From the cell containing the given text, extract its center point as (X, Y) coordinate. 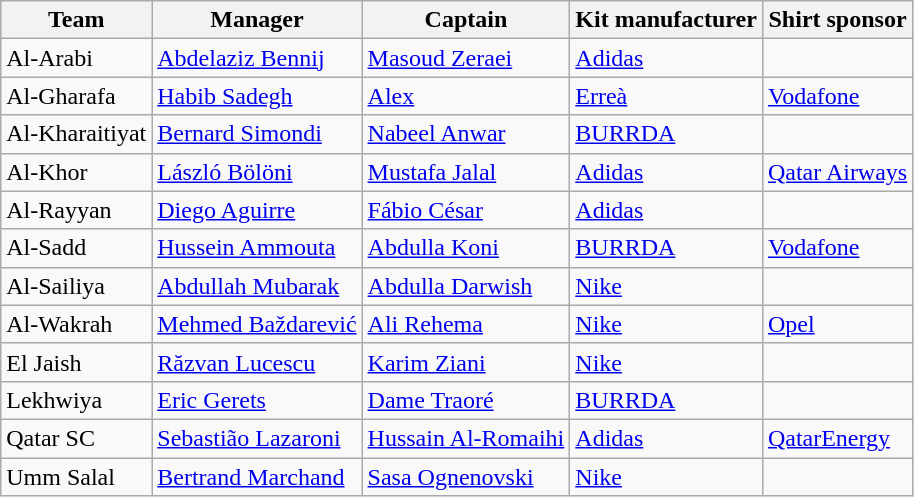
El Jaish (76, 362)
Al-Rayyan (76, 210)
Opel (837, 324)
Al-Sailiya (76, 286)
Nabeel Anwar (466, 134)
Fábio César (466, 210)
László Bölöni (257, 172)
Lekhwiya (76, 400)
Abdullah Mubarak (257, 286)
Bertrand Marchand (257, 477)
Erreà (666, 96)
Kit manufacturer (666, 20)
Ali Rehema (466, 324)
Manager (257, 20)
Alex (466, 96)
Qatar SC (76, 438)
Mustafa Jalal (466, 172)
Al-Wakrah (76, 324)
Al-Kharaitiyat (76, 134)
Abdulla Darwish (466, 286)
Diego Aguirre (257, 210)
Umm Salal (76, 477)
Al-Khor (76, 172)
Hussain Al-Romaihi (466, 438)
Bernard Simondi (257, 134)
Masoud Zeraei (466, 58)
Al-Arabi (76, 58)
Dame Traoré (466, 400)
Captain (466, 20)
Hussein Ammouta (257, 248)
Shirt sponsor (837, 20)
Habib Sadegh (257, 96)
QatarEnergy (837, 438)
Qatar Airways (837, 172)
Abdulla Koni (466, 248)
Răzvan Lucescu (257, 362)
Sasa Ognenovski (466, 477)
Mehmed Baždarević (257, 324)
Eric Gerets (257, 400)
Al-Sadd (76, 248)
Team (76, 20)
Sebastião Lazaroni (257, 438)
Abdelaziz Bennij (257, 58)
Karim Ziani (466, 362)
Al-Gharafa (76, 96)
